For the text-containing cell, return its midpoint in [X, Y] coordinate format. 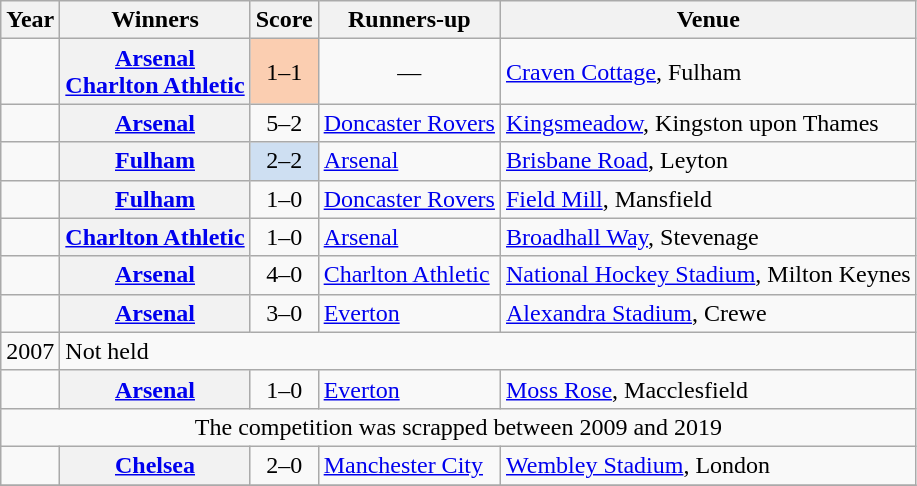
— [409, 72]
Craven Cottage, Fulham [708, 72]
5–2 [284, 123]
Broadhall Way, Stevenage [708, 237]
2–2 [284, 161]
Not held [488, 351]
3–0 [284, 313]
4–0 [284, 275]
Moss Rose, Macclesfield [708, 389]
Alexandra Stadium, Crewe [708, 313]
Winners [155, 20]
Chelsea [155, 465]
Score [284, 20]
National Hockey Stadium, Milton Keynes [708, 275]
Manchester City [409, 465]
Runners-up [409, 20]
Year [30, 20]
Venue [708, 20]
Brisbane Road, Leyton [708, 161]
1–1 [284, 72]
ArsenalCharlton Athletic [155, 72]
Kingsmeadow, Kingston upon Thames [708, 123]
2007 [30, 351]
The competition was scrapped between 2009 and 2019 [458, 427]
Field Mill, Mansfield [708, 199]
Wembley Stadium, London [708, 465]
2–0 [284, 465]
